Find where the given text appears and provide that cell's center as (x, y) coordinate. 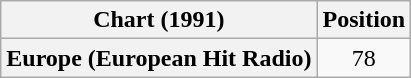
Position (364, 20)
78 (364, 58)
Europe (European Hit Radio) (159, 58)
Chart (1991) (159, 20)
